Identify which cell holds the provided text, then report its [x, y] central coordinate. 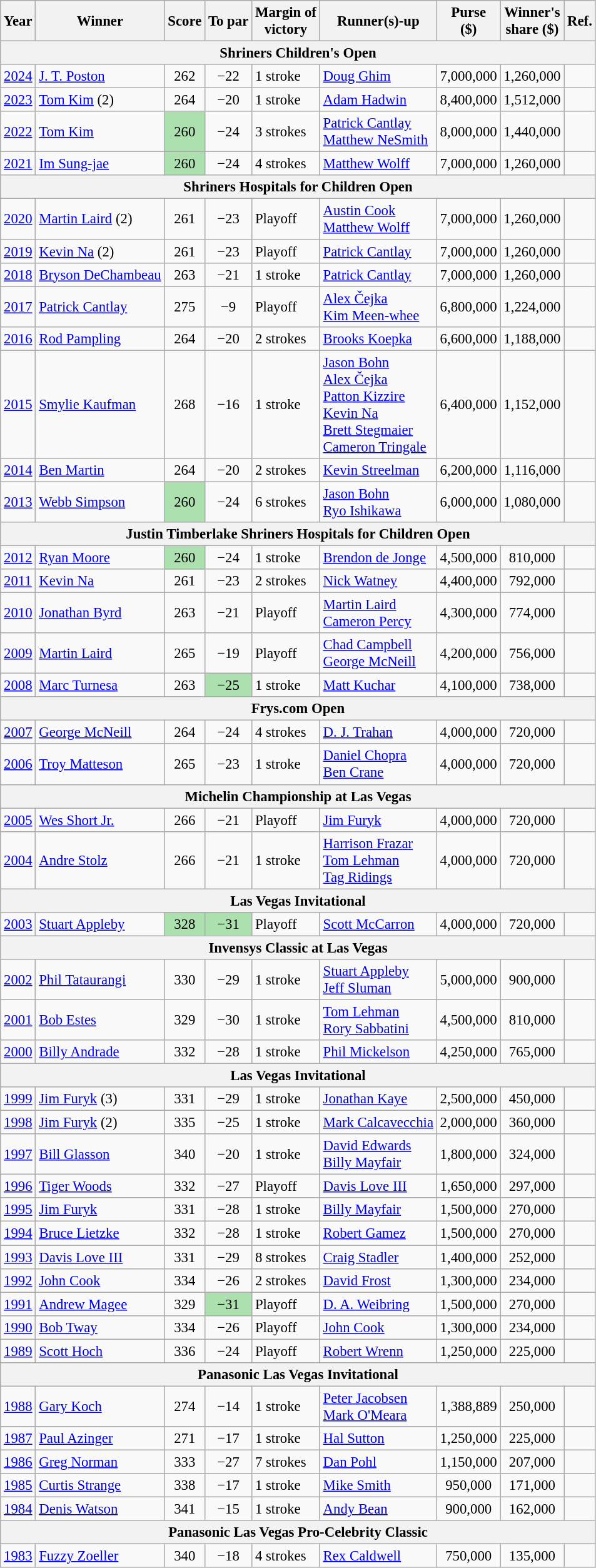
Billy Andrade [100, 1052]
1999 [18, 1099]
1996 [18, 1186]
Billy Mayfair [378, 1210]
Invensys Classic at Las Vegas [298, 948]
450,000 [532, 1099]
Brendon de Jonge [378, 557]
Panasonic Las Vegas Invitational [298, 1375]
Marc Turnesa [100, 685]
271 [185, 1439]
Fuzzy Zoeller [100, 1556]
2017 [18, 306]
Kevin Streelman [378, 470]
252,000 [532, 1257]
1,800,000 [468, 1155]
Robert Wrenn [378, 1351]
Robert Gamez [378, 1233]
Peter Jacobsen Mark O'Meara [378, 1406]
2024 [18, 76]
1997 [18, 1155]
Mark Calcavecchia [378, 1123]
Ben Martin [100, 470]
2022 [18, 131]
Year [18, 21]
Andrew Magee [100, 1304]
Chad Campbell George McNeill [378, 653]
324,000 [532, 1155]
Gary Koch [100, 1406]
135,000 [532, 1556]
250,000 [532, 1406]
336 [185, 1351]
1998 [18, 1123]
774,000 [532, 613]
Michelin Championship at Las Vegas [298, 796]
Denis Watson [100, 1509]
Runner(s)-up [378, 21]
Doug Ghim [378, 76]
Greg Norman [100, 1462]
Kevin Na [100, 581]
Justin Timberlake Shriners Hospitals for Children Open [298, 534]
Margin ofvictory [286, 21]
297,000 [532, 1186]
171,000 [532, 1485]
Daniel Chopra Ben Crane [378, 764]
Hal Sutton [378, 1439]
Jonathan Kaye [378, 1099]
Panasonic Las Vegas Pro-Celebrity Classic [298, 1532]
1,080,000 [532, 502]
Nick Watney [378, 581]
274 [185, 1406]
−16 [229, 404]
Frys.com Open [298, 709]
1984 [18, 1509]
Kevin Na (2) [100, 251]
Jim Furyk (3) [100, 1099]
6,800,000 [468, 306]
−19 [229, 653]
Shriners Hospitals for Children Open [298, 187]
Martin Laird (2) [100, 219]
D. J. Trahan [378, 732]
Troy Matteson [100, 764]
1,150,000 [468, 1462]
6,400,000 [468, 404]
Phil Mickelson [378, 1052]
Smylie Kaufman [100, 404]
2004 [18, 860]
2018 [18, 275]
Jason Bohn Alex Čejka Patton Kizzire Kevin Na Brett Stegmaier Cameron Tringale [378, 404]
−15 [229, 1509]
Rex Caldwell [378, 1556]
2008 [18, 685]
8,400,000 [468, 100]
2016 [18, 338]
Brooks Koepka [378, 338]
2011 [18, 581]
950,000 [468, 1485]
8,000,000 [468, 131]
Andre Stolz [100, 860]
4,100,000 [468, 685]
2001 [18, 1019]
3 strokes [286, 131]
4,300,000 [468, 613]
Adam Hadwin [378, 100]
Matthew Wolff [378, 164]
Jim Furyk (2) [100, 1123]
6 strokes [286, 502]
8 strokes [286, 1257]
1983 [18, 1556]
Rod Pampling [100, 338]
Curtis Strange [100, 1485]
2015 [18, 404]
2002 [18, 979]
2,500,000 [468, 1099]
765,000 [532, 1052]
1988 [18, 1406]
George McNeill [100, 732]
Im Sung-jae [100, 164]
1987 [18, 1439]
750,000 [468, 1556]
792,000 [532, 581]
David Frost [378, 1280]
1995 [18, 1210]
Shriners Children's Open [298, 53]
7 strokes [286, 1462]
Ryan Moore [100, 557]
207,000 [532, 1462]
Patrick Cantlay Matthew NeSmith [378, 131]
Ref. [580, 21]
2019 [18, 251]
1986 [18, 1462]
1994 [18, 1233]
Austin Cook Matthew Wolff [378, 219]
Matt Kuchar [378, 685]
1992 [18, 1280]
2007 [18, 732]
Winner [100, 21]
Stuart Appleby Jeff Sluman [378, 979]
Alex Čejka Kim Meen-whee [378, 306]
Webb Simpson [100, 502]
Purse($) [468, 21]
Bob Tway [100, 1327]
1,224,000 [532, 306]
1993 [18, 1257]
6,600,000 [468, 338]
4,250,000 [468, 1052]
2013 [18, 502]
Tom Kim [100, 131]
Bryson DeChambeau [100, 275]
Tiger Woods [100, 1186]
Martin Laird Cameron Percy [378, 613]
2000 [18, 1052]
2006 [18, 764]
David Edwards Billy Mayfair [378, 1155]
1,650,000 [468, 1186]
2014 [18, 470]
330 [185, 979]
6,000,000 [468, 502]
6,200,000 [468, 470]
D. A. Weibring [378, 1304]
Winner'sshare ($) [532, 21]
2021 [18, 164]
328 [185, 924]
2005 [18, 820]
Mike Smith [378, 1485]
1989 [18, 1351]
Jonathan Byrd [100, 613]
1,440,000 [532, 131]
Phil Tataurangi [100, 979]
−18 [229, 1556]
Bruce Lietzke [100, 1233]
Scott Hoch [100, 1351]
1,152,000 [532, 404]
Score [185, 21]
360,000 [532, 1123]
2023 [18, 100]
Bob Estes [100, 1019]
J. T. Poston [100, 76]
1,512,000 [532, 100]
Dan Pohl [378, 1462]
2020 [18, 219]
333 [185, 1462]
Wes Short Jr. [100, 820]
−14 [229, 1406]
1,188,000 [532, 338]
Paul Azinger [100, 1439]
2,000,000 [468, 1123]
338 [185, 1485]
2010 [18, 613]
2003 [18, 924]
1,116,000 [532, 470]
4,200,000 [468, 653]
738,000 [532, 685]
Craig Stadler [378, 1257]
2012 [18, 557]
Scott McCarron [378, 924]
1,388,889 [468, 1406]
2009 [18, 653]
275 [185, 306]
Martin Laird [100, 653]
1,400,000 [468, 1257]
−30 [229, 1019]
268 [185, 404]
1990 [18, 1327]
Tom Kim (2) [100, 100]
341 [185, 1509]
162,000 [532, 1509]
756,000 [532, 653]
Tom Lehman Rory Sabbatini [378, 1019]
−22 [229, 76]
4,400,000 [468, 581]
Andy Bean [378, 1509]
Harrison Frazar Tom Lehman Tag Ridings [378, 860]
To par [229, 21]
5,000,000 [468, 979]
Jason Bohn Ryo Ishikawa [378, 502]
−9 [229, 306]
Bill Glasson [100, 1155]
Stuart Appleby [100, 924]
1991 [18, 1304]
335 [185, 1123]
1985 [18, 1485]
262 [185, 76]
